Return the [x, y] coordinate for the center point of the cell that contains the specified text.  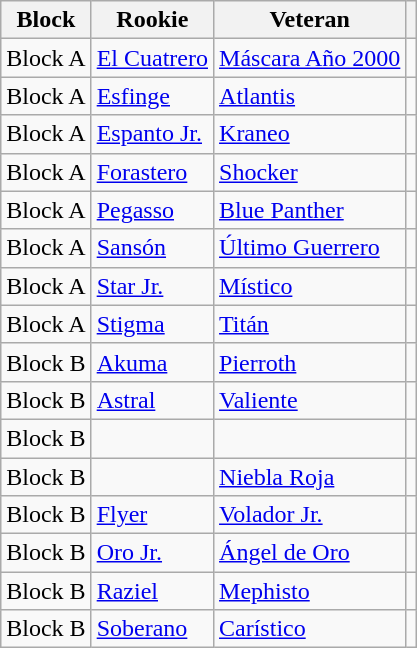
Esfinge [152, 96]
Stigma [152, 324]
Espanto Jr. [152, 134]
Pierroth [310, 362]
Forastero [152, 172]
Block [46, 20]
Shocker [310, 172]
Kraneo [310, 134]
Titán [310, 324]
Blue Panther [310, 210]
El Cuatrero [152, 58]
Místico [310, 286]
Akuma [152, 362]
Oro Jr. [152, 553]
Último Guerrero [310, 248]
Volador Jr. [310, 515]
Star Jr. [152, 286]
Veteran [310, 20]
Atlantis [310, 96]
Ángel de Oro [310, 553]
Máscara Año 2000 [310, 58]
Raziel [152, 591]
Valiente [310, 400]
Carístico [310, 629]
Sansón [152, 248]
Rookie [152, 20]
Flyer [152, 515]
Pegasso [152, 210]
Niebla Roja [310, 477]
Mephisto [310, 591]
Soberano [152, 629]
Astral [152, 400]
